Pinpoint the cell where the given text exists, returning its [x, y] midpoint coordinate. 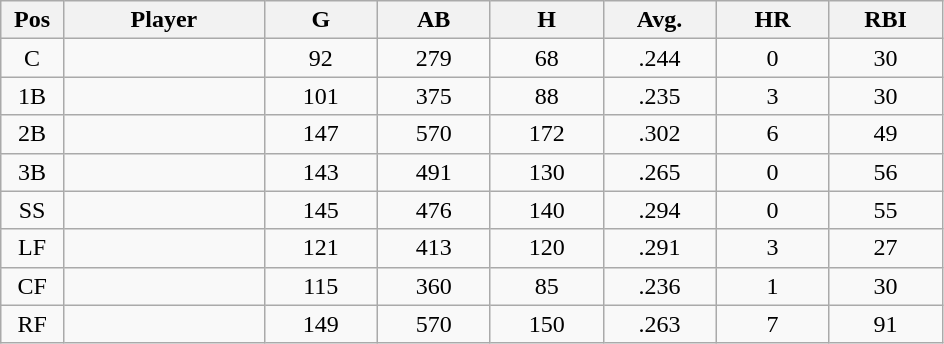
.236 [660, 286]
101 [320, 96]
56 [886, 172]
68 [546, 58]
149 [320, 324]
CF [32, 286]
Player [164, 20]
491 [434, 172]
RF [32, 324]
145 [320, 210]
C [32, 58]
120 [546, 248]
1B [32, 96]
7 [772, 324]
115 [320, 286]
.235 [660, 96]
27 [886, 248]
.291 [660, 248]
2B [32, 134]
413 [434, 248]
LF [32, 248]
Avg. [660, 20]
143 [320, 172]
279 [434, 58]
H [546, 20]
55 [886, 210]
.263 [660, 324]
6 [772, 134]
92 [320, 58]
91 [886, 324]
85 [546, 286]
172 [546, 134]
130 [546, 172]
360 [434, 286]
150 [546, 324]
147 [320, 134]
RBI [886, 20]
121 [320, 248]
HR [772, 20]
.302 [660, 134]
.294 [660, 210]
3B [32, 172]
375 [434, 96]
476 [434, 210]
49 [886, 134]
G [320, 20]
AB [434, 20]
SS [32, 210]
140 [546, 210]
Pos [32, 20]
88 [546, 96]
.265 [660, 172]
1 [772, 286]
.244 [660, 58]
